Detect which cell encompasses the target text, then output its (x, y) center coordinate. 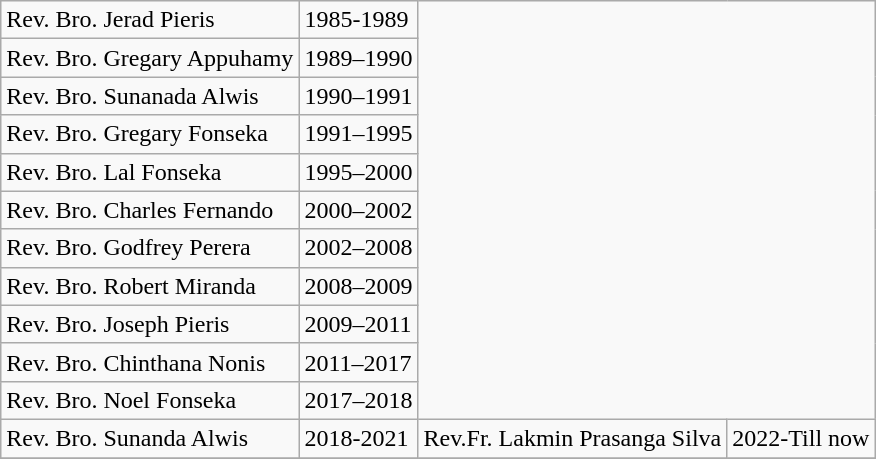
1989–1990 (358, 58)
Rev. Bro. Gregary Fonseka (150, 134)
Rev. Bro. Noel Fonseka (150, 400)
Rev. Bro. Godfrey Perera (150, 248)
1995–2000 (358, 172)
1985-1989 (358, 20)
2009–2011 (358, 324)
2022-Till now (801, 438)
1991–1995 (358, 134)
Rev.Fr. Lakmin Prasanga Silva (572, 438)
1990–1991 (358, 96)
2011–2017 (358, 362)
Rev. Bro. Robert Miranda (150, 286)
Rev. Bro. Sunanda Alwis (150, 438)
Rev. Bro. Gregary Appuhamy (150, 58)
2008–2009 (358, 286)
Rev. Bro. Lal Fonseka (150, 172)
Rev. Bro. Jerad Pieris (150, 20)
Rev. Bro. Chinthana Nonis (150, 362)
Rev. Bro. Joseph Pieris (150, 324)
2002–2008 (358, 248)
2017–2018 (358, 400)
Rev. Bro. Charles Fernando (150, 210)
2000–2002 (358, 210)
2018-2021 (358, 438)
Rev. Bro. Sunanada Alwis (150, 96)
